From the cell containing the given text, extract its center point as (X, Y) coordinate. 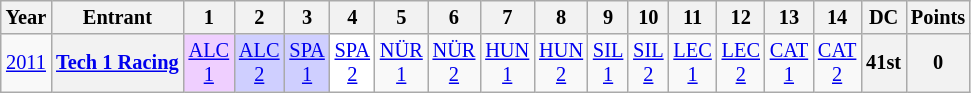
SIL1 (608, 63)
2 (259, 17)
0 (938, 63)
ALC1 (209, 63)
5 (402, 17)
Entrant (117, 17)
LEC1 (692, 63)
CAT2 (837, 63)
SIL2 (648, 63)
3 (306, 17)
10 (648, 17)
Year (26, 17)
11 (692, 17)
12 (741, 17)
DC (884, 17)
Tech 1 Racing (117, 63)
CAT1 (789, 63)
41st (884, 63)
8 (561, 17)
13 (789, 17)
2011 (26, 63)
7 (507, 17)
6 (454, 17)
LEC2 (741, 63)
SPA2 (352, 63)
HUN1 (507, 63)
NÜR2 (454, 63)
4 (352, 17)
Points (938, 17)
14 (837, 17)
9 (608, 17)
NÜR1 (402, 63)
1 (209, 17)
ALC2 (259, 63)
HUN2 (561, 63)
SPA1 (306, 63)
